From the cell containing the given text, extract its center point as (X, Y) coordinate. 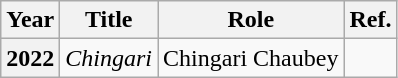
Year (30, 20)
Chingari (109, 58)
Chingari Chaubey (251, 58)
Title (109, 20)
Ref. (370, 20)
Role (251, 20)
2022 (30, 58)
